Return [x, y] of the center of cell containing provided text 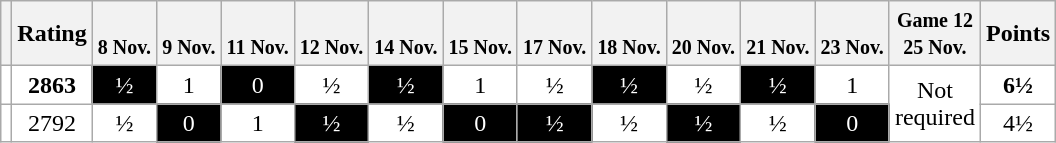
12 Nov. [331, 34]
Notrequired [934, 104]
18 Nov. [629, 34]
9 Nov. [189, 34]
20 Nov. [703, 34]
Points [1018, 34]
2792 [52, 123]
21 Nov. [778, 34]
23 Nov. [852, 34]
14 Nov. [406, 34]
17 Nov. [554, 34]
4½ [1018, 123]
Rating [52, 34]
Game 1225 Nov. [934, 34]
15 Nov. [480, 34]
6½ [1018, 85]
2863 [52, 85]
8 Nov. [124, 34]
11 Nov. [258, 34]
